Identify which cell holds the provided text, then report its (x, y) central coordinate. 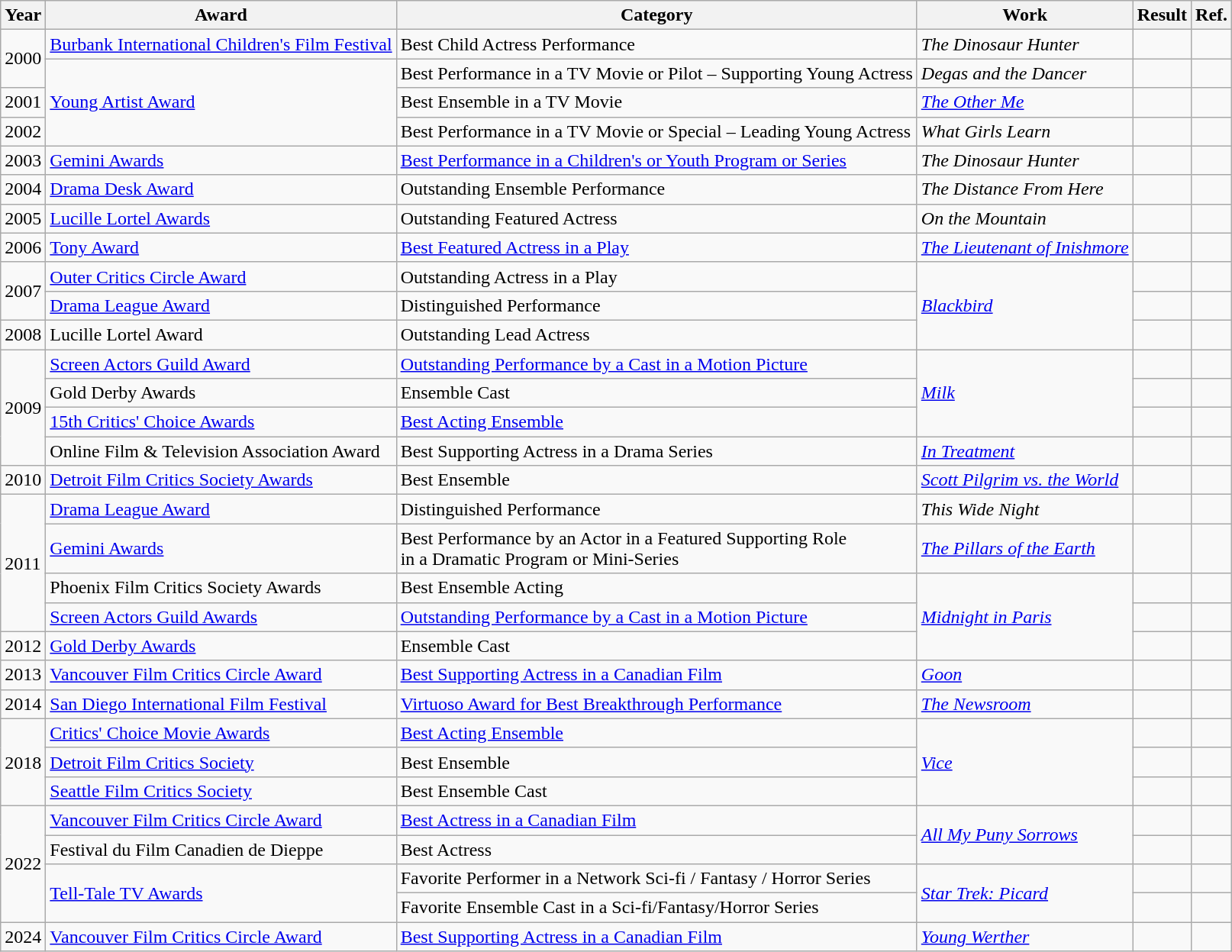
The Other Me (1024, 102)
Best Ensemble Acting (656, 588)
Online Film & Television Association Award (221, 451)
Lucille Lortel Award (221, 334)
Goon (1024, 675)
Degas and the Dancer (1024, 73)
In Treatment (1024, 451)
Vice (1024, 762)
San Diego International Film Festival (221, 704)
Detroit Film Critics Society Awards (221, 480)
Best Performance in a TV Movie or Pilot – Supporting Young Actress (656, 73)
Category (656, 15)
Seattle Film Critics Society (221, 791)
Best Supporting Actress in a Drama Series (656, 451)
On the Mountain (1024, 218)
Best Ensemble Cast (656, 791)
2002 (23, 131)
The Lieutenant of Inishmore (1024, 247)
2018 (23, 762)
2022 (23, 863)
Outer Critics Circle Award (221, 276)
Scott Pilgrim vs. the World (1024, 480)
2007 (23, 291)
Milk (1024, 393)
Drama Desk Award (221, 189)
Outstanding Actress in a Play (656, 276)
Favorite Ensemble Cast in a Sci-fi/Fantasy/Horror Series (656, 908)
Best Featured Actress in a Play (656, 247)
Work (1024, 15)
Screen Actors Guild Awards (221, 617)
Star Trek: Picard (1024, 893)
Best Performance by an Actor in a Featured Supporting Role in a Dramatic Program or Mini-Series (656, 548)
2000 (23, 59)
Best Child Actress Performance (656, 44)
Festival du Film Canadien de Dieppe (221, 850)
All My Puny Sorrows (1024, 834)
Midnight in Paris (1024, 617)
Best Performance in a TV Movie or Special – Leading Young Actress (656, 131)
The Pillars of the Earth (1024, 548)
Young Werther (1024, 937)
15th Critics' Choice Awards (221, 422)
What Girls Learn (1024, 131)
Burbank International Children's Film Festival (221, 44)
2011 (23, 563)
Result (1162, 15)
Outstanding Featured Actress (656, 218)
Screen Actors Guild Award (221, 364)
The Distance From Here (1024, 189)
Virtuoso Award for Best Breakthrough Performance (656, 704)
Blackbird (1024, 305)
Best Actress (656, 850)
Tony Award (221, 247)
Phoenix Film Critics Society Awards (221, 588)
Best Performance in a Children's or Youth Program or Series (656, 160)
2008 (23, 334)
2004 (23, 189)
Tell-Tale TV Awards (221, 893)
The Newsroom (1024, 704)
2024 (23, 937)
Best Actress in a Canadian Film (656, 820)
2006 (23, 247)
Favorite Performer in a Network Sci-fi / Fantasy / Horror Series (656, 879)
Detroit Film Critics Society (221, 762)
2005 (23, 218)
Best Ensemble in a TV Movie (656, 102)
2003 (23, 160)
Outstanding Ensemble Performance (656, 189)
2012 (23, 646)
Year (23, 15)
2001 (23, 102)
This Wide Night (1024, 509)
Outstanding Lead Actress (656, 334)
Award (221, 15)
2009 (23, 408)
2014 (23, 704)
2013 (23, 675)
Critics' Choice Movie Awards (221, 733)
2010 (23, 480)
Ref. (1212, 15)
Lucille Lortel Awards (221, 218)
Young Artist Award (221, 102)
